Return (X, Y) of the center of cell containing provided text 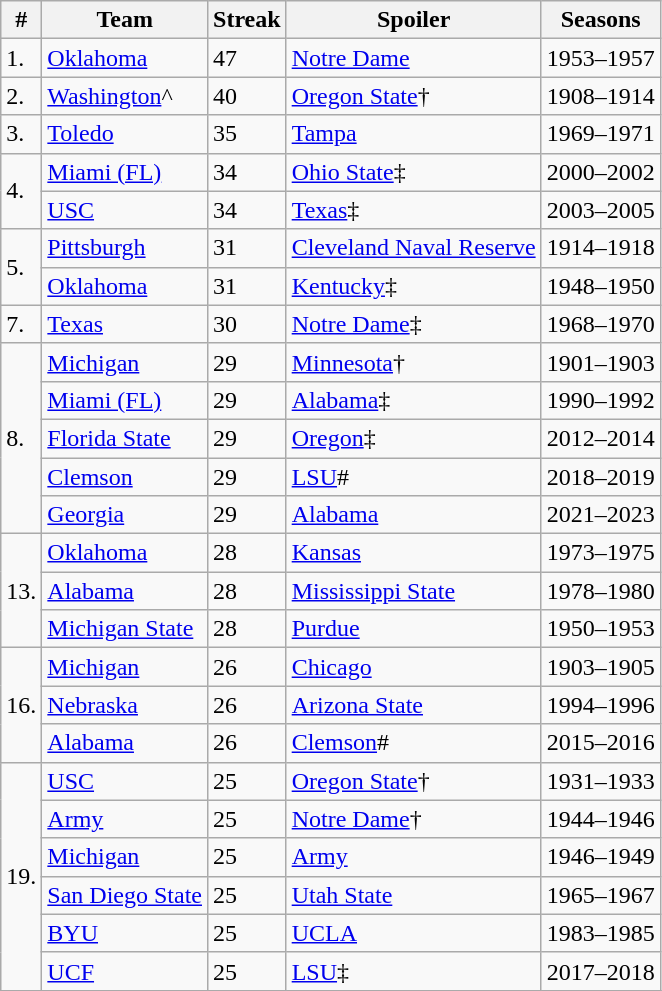
1965–1967 (600, 895)
2017–2018 (600, 971)
Kentucky‡ (414, 286)
San Diego State (125, 895)
Texas (125, 324)
Minnesota† (414, 362)
2012–2014 (600, 438)
2015–2016 (600, 743)
1953–1957 (600, 58)
# (22, 20)
Tampa (414, 134)
Michigan State (125, 629)
Kansas (414, 553)
Alabama‡ (414, 400)
8. (22, 438)
Arizona State (414, 705)
1946–1949 (600, 857)
Pittsburgh (125, 248)
1901–1903 (600, 362)
47 (248, 58)
1990–1992 (600, 400)
1994–1996 (600, 705)
Washington^ (125, 96)
Clemson (125, 477)
Notre Dame‡ (414, 324)
3. (22, 134)
Team (125, 20)
1968–1970 (600, 324)
1914–1918 (600, 248)
13. (22, 591)
7. (22, 324)
1903–1905 (600, 667)
Clemson# (414, 743)
1978–1980 (600, 591)
16. (22, 705)
1973–1975 (600, 553)
19. (22, 876)
Oregon‡ (414, 438)
Notre Dame (414, 58)
Seasons (600, 20)
UCLA (414, 933)
1983–1985 (600, 933)
4. (22, 191)
35 (248, 134)
1950–1953 (600, 629)
Spoiler (414, 20)
1. (22, 58)
40 (248, 96)
1948–1950 (600, 286)
Florida State (125, 438)
1944–1946 (600, 819)
Toledo (125, 134)
Ohio State‡ (414, 172)
Streak (248, 20)
Nebraska (125, 705)
1931–1933 (600, 781)
Chicago (414, 667)
UCF (125, 971)
2003–2005 (600, 210)
5. (22, 267)
Mississippi State (414, 591)
2000–2002 (600, 172)
2. (22, 96)
2018–2019 (600, 477)
1969–1971 (600, 134)
Notre Dame† (414, 819)
Cleveland Naval Reserve (414, 248)
Georgia (125, 515)
BYU (125, 933)
1908–1914 (600, 96)
30 (248, 324)
Texas‡ (414, 210)
LSU# (414, 477)
2021–2023 (600, 515)
Purdue (414, 629)
Utah State (414, 895)
LSU‡ (414, 971)
